Return [x, y] of the center of cell containing provided text 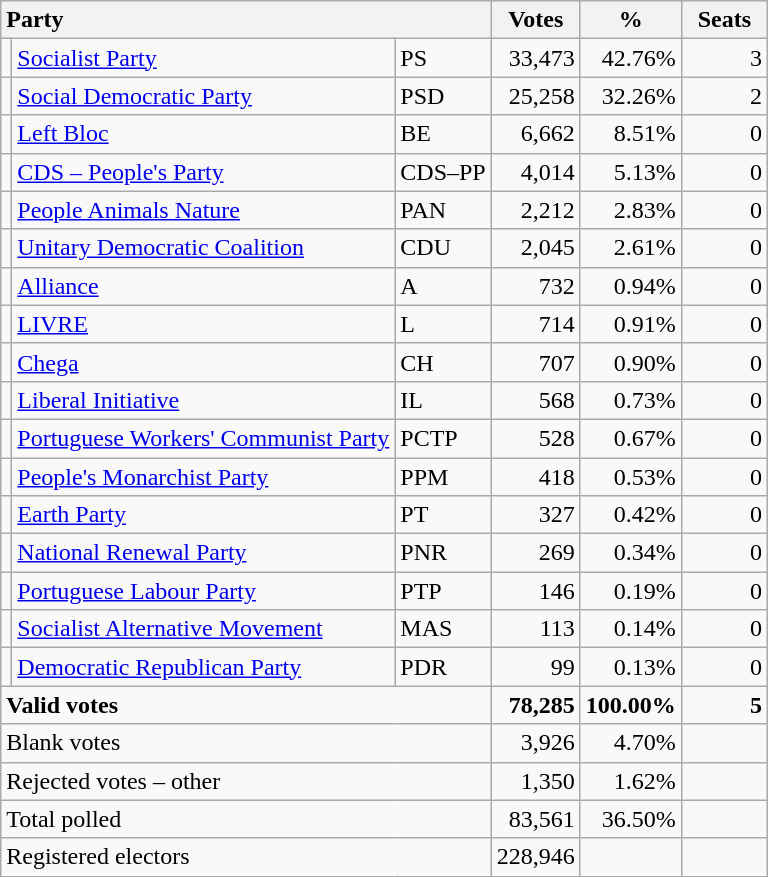
707 [536, 362]
6,662 [536, 134]
1,350 [536, 781]
Unitary Democratic Coalition [204, 248]
5 [724, 705]
Rejected votes – other [246, 781]
732 [536, 286]
BE [443, 134]
36.50% [630, 819]
CDS–PP [443, 172]
Left Bloc [204, 134]
2.83% [630, 210]
Party [246, 20]
PPM [443, 477]
2 [724, 96]
LIVRE [204, 324]
Seats [724, 20]
PSD [443, 96]
714 [536, 324]
418 [536, 477]
78,285 [536, 705]
CH [443, 362]
25,258 [536, 96]
Chega [204, 362]
Portuguese Workers' Communist Party [204, 438]
0.19% [630, 591]
People Animals Nature [204, 210]
Social Democratic Party [204, 96]
Valid votes [246, 705]
0.53% [630, 477]
100.00% [630, 705]
42.76% [630, 58]
146 [536, 591]
528 [536, 438]
228,946 [536, 857]
3,926 [536, 743]
People's Monarchist Party [204, 477]
PCTP [443, 438]
99 [536, 667]
PTP [443, 591]
Portuguese Labour Party [204, 591]
MAS [443, 629]
0.90% [630, 362]
A [443, 286]
0.67% [630, 438]
327 [536, 515]
0.91% [630, 324]
4,014 [536, 172]
National Renewal Party [204, 553]
0.42% [630, 515]
PT [443, 515]
8.51% [630, 134]
Registered electors [246, 857]
0.94% [630, 286]
Democratic Republican Party [204, 667]
Votes [536, 20]
3 [724, 58]
568 [536, 400]
1.62% [630, 781]
2.61% [630, 248]
PDR [443, 667]
% [630, 20]
83,561 [536, 819]
0.13% [630, 667]
IL [443, 400]
Earth Party [204, 515]
0.14% [630, 629]
PAN [443, 210]
33,473 [536, 58]
PNR [443, 553]
113 [536, 629]
Alliance [204, 286]
PS [443, 58]
Socialist Alternative Movement [204, 629]
4.70% [630, 743]
Blank votes [246, 743]
Liberal Initiative [204, 400]
0.34% [630, 553]
2,212 [536, 210]
CDU [443, 248]
2,045 [536, 248]
CDS – People's Party [204, 172]
Total polled [246, 819]
32.26% [630, 96]
Socialist Party [204, 58]
0.73% [630, 400]
L [443, 324]
5.13% [630, 172]
269 [536, 553]
